Identify which cell holds the provided text, then report its [X, Y] central coordinate. 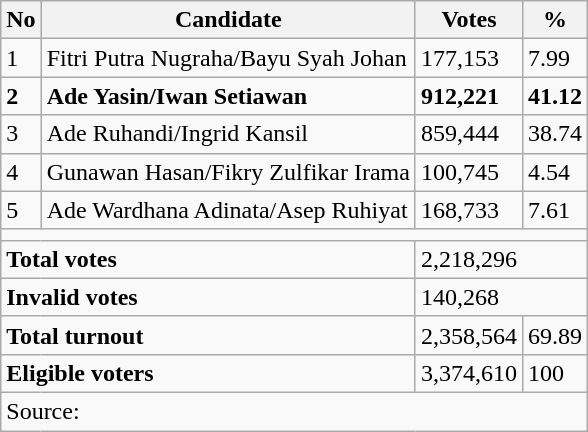
4.54 [554, 172]
38.74 [554, 134]
4 [21, 172]
69.89 [554, 335]
41.12 [554, 96]
140,268 [501, 297]
100,745 [468, 172]
7.99 [554, 58]
Total turnout [208, 335]
912,221 [468, 96]
2 [21, 96]
Source: [294, 411]
No [21, 20]
Fitri Putra Nugraha/Bayu Syah Johan [228, 58]
168,733 [468, 210]
177,153 [468, 58]
Ade Wardhana Adinata/Asep Ruhiyat [228, 210]
Ade Ruhandi/Ingrid Kansil [228, 134]
Gunawan Hasan/Fikry Zulfikar Irama [228, 172]
5 [21, 210]
Invalid votes [208, 297]
1 [21, 58]
100 [554, 373]
Total votes [208, 259]
7.61 [554, 210]
2,218,296 [501, 259]
859,444 [468, 134]
% [554, 20]
3,374,610 [468, 373]
2,358,564 [468, 335]
Ade Yasin/Iwan Setiawan [228, 96]
Candidate [228, 20]
Eligible voters [208, 373]
Votes [468, 20]
3 [21, 134]
